Return the [X, Y] coordinate for the center point of the cell that contains the specified text.  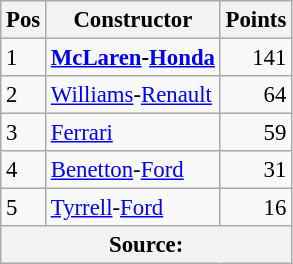
59 [256, 133]
3 [24, 133]
1 [24, 58]
Constructor [134, 20]
Ferrari [134, 133]
Points [256, 20]
31 [256, 170]
Williams-Renault [134, 95]
Benetton-Ford [134, 170]
Pos [24, 20]
5 [24, 208]
16 [256, 208]
Tyrrell-Ford [134, 208]
64 [256, 95]
McLaren-Honda [134, 58]
2 [24, 95]
4 [24, 170]
Source: [146, 245]
141 [256, 58]
